Locate the cell with the specified text and output its (X, Y) center coordinate. 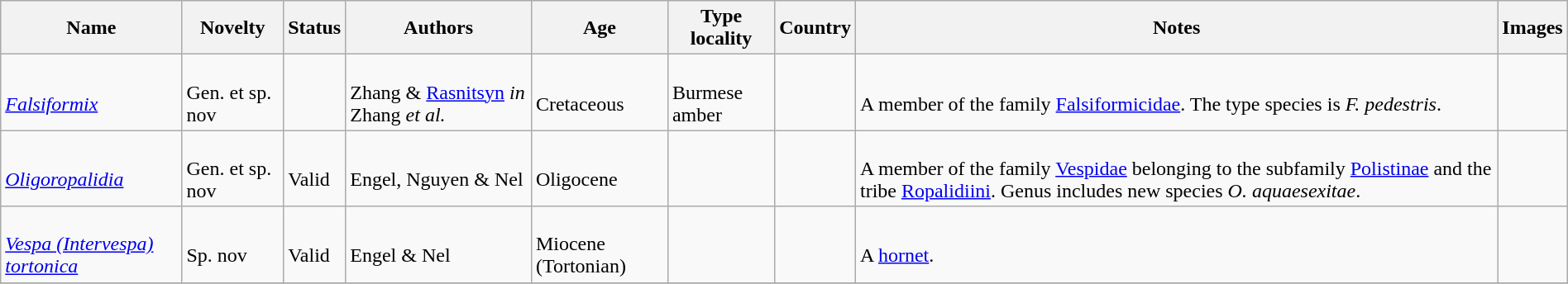
Name (91, 28)
Oligoropalidia (91, 168)
Images (1532, 28)
Authors (438, 28)
Type locality (721, 28)
A hornet. (1176, 244)
Notes (1176, 28)
Age (599, 28)
Status (314, 28)
Cretaceous (599, 92)
Falsiformix (91, 92)
Engel, Nguyen & Nel (438, 168)
Miocene (Tortonian) (599, 244)
Country (815, 28)
Sp. nov (233, 244)
Burmese amber (721, 92)
Engel & Nel (438, 244)
Vespa (Intervespa) tortonica (91, 244)
Oligocene (599, 168)
Zhang & Rasnitsyn in Zhang et al. (438, 92)
A member of the family Falsiformicidae. The type species is F. pedestris. (1176, 92)
Novelty (233, 28)
A member of the family Vespidae belonging to the subfamily Polistinae and the tribe Ropalidiini. Genus includes new species O. aquaesexitae. (1176, 168)
